Output the (x, y) coordinate of the center of the cell containing the given text.  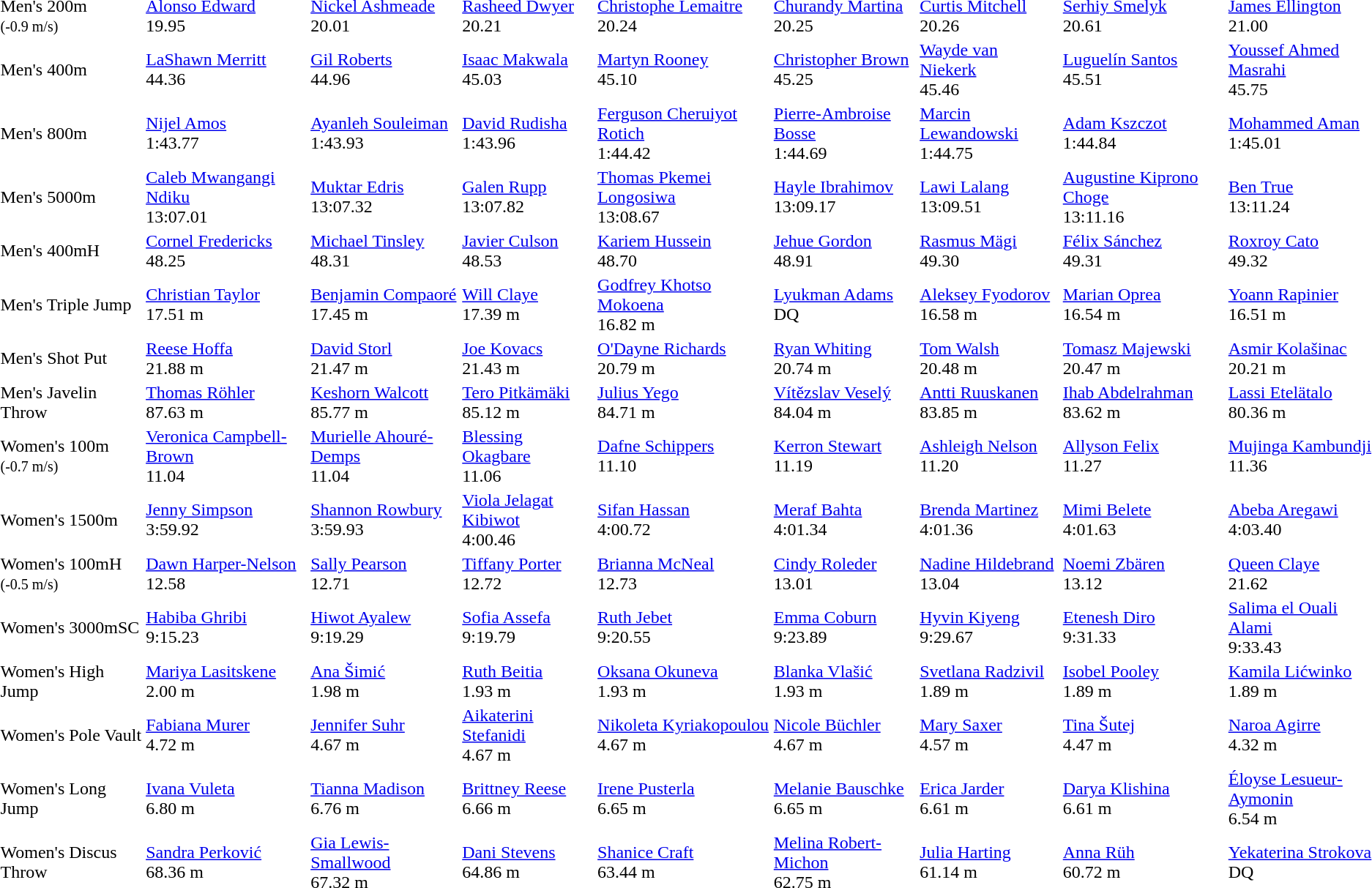
Blessing Okagbare 11.06 (528, 456)
Caleb Mwangangi Ndiku 13:07.01 (226, 197)
Ruth Beitia 1.93 m (528, 681)
Irene Pusterla 6.65 m (684, 799)
Tiffany Porter 12.72 (528, 574)
Nijel Amos 1:43.77 (226, 133)
Martyn Rooney 45.10 (684, 70)
Brittney Reese 6.66 m (528, 799)
Jennifer Suhr 4.67 m (384, 735)
David Storl 21.47 m (384, 359)
Gil Roberts 44.96 (384, 70)
Antti Ruuskanen 83.85 m (990, 403)
Ashleigh Nelson 11.20 (990, 456)
Aikaterini Stefanidi 4.67 m (528, 735)
Svetlana Radzivil 1.89 m (990, 681)
Marian Oprea 16.54 m (1144, 305)
Ayanleh Souleiman 1:43.93 (384, 133)
Galen Rupp 13:07.82 (528, 197)
Mariya Lasitskene 2.00 m (226, 681)
Christian Taylor 17.51 m (226, 305)
Augustine Kiprono Choge 13:11.16 (1144, 197)
Emma Coburn 9:23.89 (844, 627)
Murielle Ahouré-Demps 11.04 (384, 456)
Godfrey Khotso Mokoena 16.82 m (684, 305)
David Rudisha 1:43.96 (528, 133)
Javier Culson 48.53 (528, 250)
Sally Pearson 12.71 (384, 574)
Wayde van Niekerk 45.46 (990, 70)
Erica Jarder 6.61 m (990, 799)
Nadine Hildebrand 13.04 (990, 574)
Dafne Schippers 11.10 (684, 456)
Pierre-Ambroise Bosse 1:44.69 (844, 133)
O'Dayne Richards 20.79 m (684, 359)
Jehue Gordon 48.91 (844, 250)
Will Claye 17.39 m (528, 305)
Luguelín Santos 45.51 (1144, 70)
Allyson Felix 11.27 (1144, 456)
Isaac Makwala 45.03 (528, 70)
Nikoleta Kyriakopoulou 4.67 m (684, 735)
Ivana Vuleta 6.80 m (226, 799)
Habiba Ghribi 9:15.23 (226, 627)
Ana Šimić 1.98 m (384, 681)
Fabiana Murer 4.72 m (226, 735)
Sifan Hassan 4:00.72 (684, 520)
Jenny Simpson 3:59.92 (226, 520)
Dawn Harper-Nelson 12.58 (226, 574)
Mary Saxer 4.57 m (990, 735)
Brenda Martinez 4:01.36 (990, 520)
Michael Tinsley 48.31 (384, 250)
Etenesh Diro 9:31.33 (1144, 627)
Lawi Lalang 13:09.51 (990, 197)
Joe Kovacs 21.43 m (528, 359)
Nicole Büchler 4.67 m (844, 735)
Kariem Hussein 48.70 (684, 250)
Cindy Roleder 13.01 (844, 574)
Viola Jelagat Kibiwot 4:00.46 (528, 520)
Cornel Fredericks 48.25 (226, 250)
Kerron Stewart 11.19 (844, 456)
Christopher Brown 45.25 (844, 70)
Adam Kszczot 1:44.84 (1144, 133)
Oksana Okuneva 1.93 m (684, 681)
Thomas Pkemei Longosiwa 13:08.67 (684, 197)
Ihab Abdelrahman 83.62 m (1144, 403)
Melanie Bauschke 6.65 m (844, 799)
Veronica Campbell-Brown 11.04 (226, 456)
Hayle Ibrahimov 13:09.17 (844, 197)
Tero Pitkämäki 85.12 m (528, 403)
Rasmus Mägi 49.30 (990, 250)
Muktar Edris 13:07.32 (384, 197)
Thomas Röhler 87.63 m (226, 403)
Marcin Lewandowski 1:44.75 (990, 133)
Ferguson Cheruiyot Rotich 1:44.42 (684, 133)
Blanka Vlašić 1.93 m (844, 681)
Shannon Rowbury 3:59.93 (384, 520)
Brianna McNeal 12.73 (684, 574)
Darya Klishina 6.61 m (1144, 799)
Sofia Assefa 9:19.79 (528, 627)
Tom Walsh 20.48 m (990, 359)
Noemi Zbären 13.12 (1144, 574)
Julius Yego 84.71 m (684, 403)
Lyukman Adams DQ (844, 305)
Tina Šutej 4.47 m (1144, 735)
Hyvin Kiyeng 9:29.67 (990, 627)
Félix Sánchez 49.31 (1144, 250)
Meraf Bahta 4:01.34 (844, 520)
Reese Hoffa 21.88 m (226, 359)
Ruth Jebet 9:20.55 (684, 627)
Vítězslav Veselý 84.04 m (844, 403)
Keshorn Walcott 85.77 m (384, 403)
Ryan Whiting 20.74 m (844, 359)
Hiwot Ayalew 9:19.29 (384, 627)
Aleksey Fyodorov 16.58 m (990, 305)
Mimi Belete 4:01.63 (1144, 520)
Isobel Pooley 1.89 m (1144, 681)
Tianna Madison 6.76 m (384, 799)
Benjamin Compaoré 17.45 m (384, 305)
LaShawn Merritt 44.36 (226, 70)
Tomasz Majewski 20.47 m (1144, 359)
